Return the (x, y) coordinate for the center point of the cell that contains the specified text.  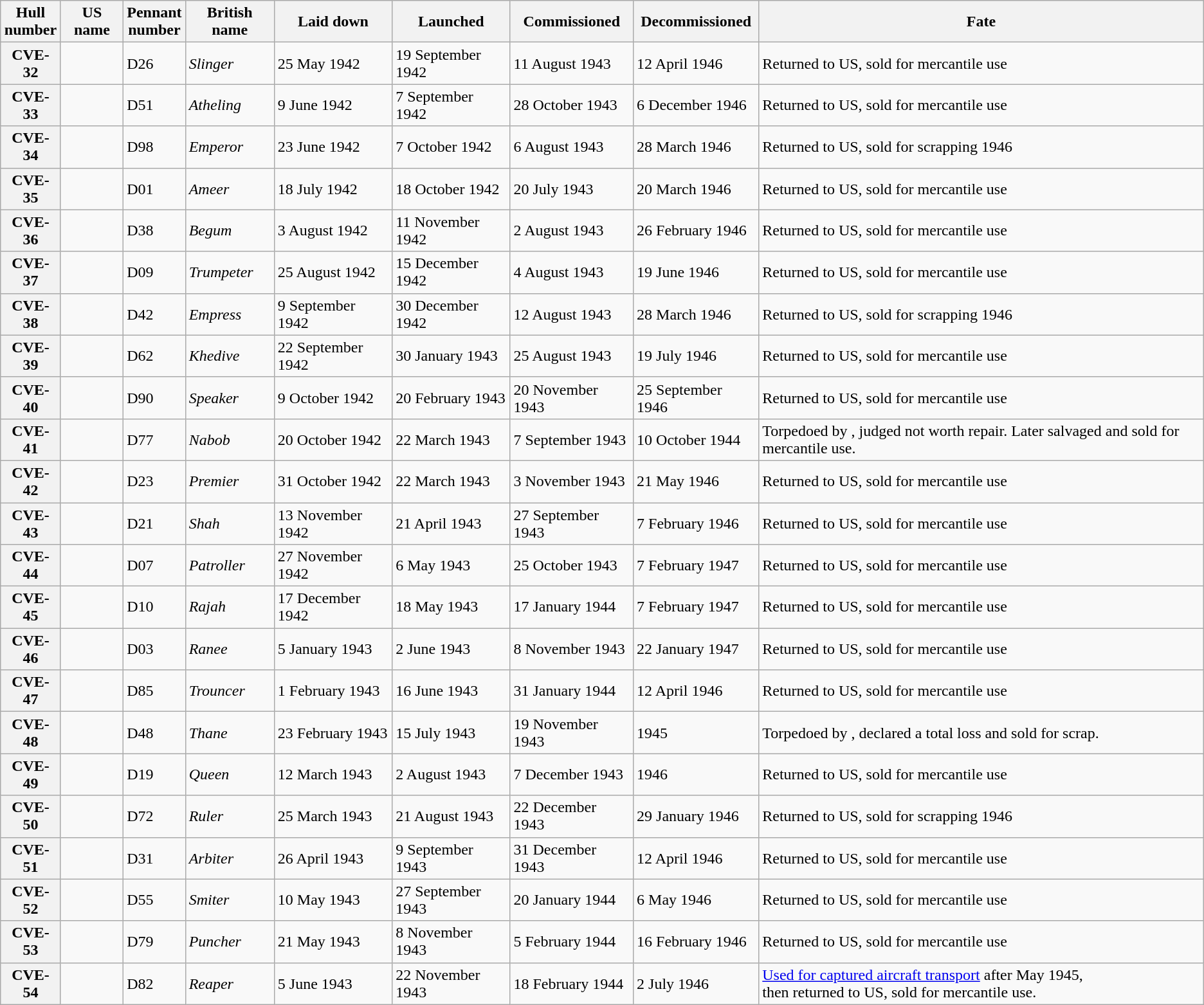
D48 (154, 733)
2 June 1943 (452, 649)
D82 (154, 984)
10 October 1944 (696, 440)
CVE-54 (31, 984)
CVE-43 (31, 523)
21 August 1943 (452, 817)
D55 (154, 900)
23 February 1943 (333, 733)
11 August 1943 (572, 63)
3 August 1942 (333, 230)
13 November 1942 (333, 523)
21 May 1943 (333, 941)
D19 (154, 774)
Smiter (230, 900)
19 November 1943 (572, 733)
Ruler (230, 817)
CVE-48 (31, 733)
Trouncer (230, 691)
Khedive (230, 356)
30 January 1943 (452, 356)
1946 (696, 774)
7 September 1943 (572, 440)
21 May 1946 (696, 481)
18 July 1942 (333, 189)
Thane (230, 733)
Emperor (230, 147)
US name (91, 22)
20 February 1943 (452, 397)
19 July 1946 (696, 356)
1945 (696, 733)
CVE-37 (31, 273)
22 September 1942 (333, 356)
D07 (154, 566)
Arbiter (230, 858)
Torpedoed by , judged not worth repair. Later salvaged and sold for mercantile use. (981, 440)
5 June 1943 (333, 984)
CVE-49 (31, 774)
19 September 1942 (452, 63)
15 July 1943 (452, 733)
Queen (230, 774)
Launched (452, 22)
CVE-33 (31, 105)
Pennantnumber (154, 22)
25 May 1942 (333, 63)
17 January 1944 (572, 607)
Used for captured aircraft transport after May 1945,then returned to US, sold for mercantile use. (981, 984)
6 May 1946 (696, 900)
Torpedoed by , declared a total loss and sold for scrap. (981, 733)
9 June 1942 (333, 105)
12 March 1943 (333, 774)
Shah (230, 523)
Ranee (230, 649)
Fate (981, 22)
Puncher (230, 941)
25 August 1943 (572, 356)
19 June 1946 (696, 273)
D01 (154, 189)
15 December 1942 (452, 273)
26 April 1943 (333, 858)
D10 (154, 607)
18 October 1942 (452, 189)
Begum (230, 230)
31 January 1944 (572, 691)
2 July 1946 (696, 984)
26 February 1946 (696, 230)
5 January 1943 (333, 649)
3 November 1943 (572, 481)
16 June 1943 (452, 691)
CVE-34 (31, 147)
22 November 1943 (452, 984)
D72 (154, 817)
10 May 1943 (333, 900)
Slinger (230, 63)
CVE-44 (31, 566)
CVE-32 (31, 63)
18 February 1944 (572, 984)
D38 (154, 230)
25 March 1943 (333, 817)
22 January 1947 (696, 649)
CVE-39 (31, 356)
Empress (230, 314)
D98 (154, 147)
D09 (154, 273)
British name (230, 22)
D42 (154, 314)
27 November 1942 (333, 566)
31 October 1942 (333, 481)
16 February 1946 (696, 941)
23 June 1942 (333, 147)
31 December 1943 (572, 858)
Premier (230, 481)
12 August 1943 (572, 314)
20 October 1942 (333, 440)
Nabob (230, 440)
25 September 1946 (696, 397)
CVE-42 (31, 481)
6 December 1946 (696, 105)
CVE-53 (31, 941)
D03 (154, 649)
Decommissioned (696, 22)
30 December 1942 (452, 314)
CVE-40 (31, 397)
D23 (154, 481)
CVE-47 (31, 691)
D90 (154, 397)
CVE-51 (31, 858)
18 May 1943 (452, 607)
7 October 1942 (452, 147)
7 September 1942 (452, 105)
Reaper (230, 984)
CVE-50 (31, 817)
Patroller (230, 566)
9 September 1942 (333, 314)
Ameer (230, 189)
11 November 1942 (452, 230)
CVE-35 (31, 189)
25 October 1943 (572, 566)
20 March 1946 (696, 189)
22 December 1943 (572, 817)
D85 (154, 691)
9 October 1942 (333, 397)
5 February 1944 (572, 941)
CVE-46 (31, 649)
Trumpeter (230, 273)
Laid down (333, 22)
6 May 1943 (452, 566)
29 January 1946 (696, 817)
17 December 1942 (333, 607)
D62 (154, 356)
CVE-41 (31, 440)
Speaker (230, 397)
25 August 1942 (333, 273)
D26 (154, 63)
D21 (154, 523)
9 September 1943 (452, 858)
7 December 1943 (572, 774)
D31 (154, 858)
Commissioned (572, 22)
20 July 1943 (572, 189)
Hullnumber (31, 22)
CVE-45 (31, 607)
D77 (154, 440)
Atheling (230, 105)
28 October 1943 (572, 105)
20 November 1943 (572, 397)
CVE-36 (31, 230)
20 January 1944 (572, 900)
D79 (154, 941)
6 August 1943 (572, 147)
CVE-52 (31, 900)
4 August 1943 (572, 273)
1 February 1943 (333, 691)
D51 (154, 105)
CVE-38 (31, 314)
21 April 1943 (452, 523)
Rajah (230, 607)
7 February 1946 (696, 523)
